Pinpoint the cell where the given text exists, returning its [x, y] midpoint coordinate. 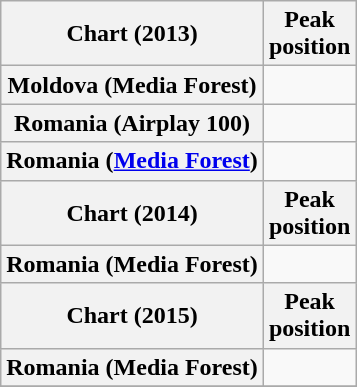
Moldova (Media Forest) [132, 85]
Romania (Airplay 100) [132, 123]
Chart (2014) [132, 212]
Chart (2015) [132, 316]
Chart (2013) [132, 34]
